Provide the (x, y) coordinate of the cell's center where the given text is located.  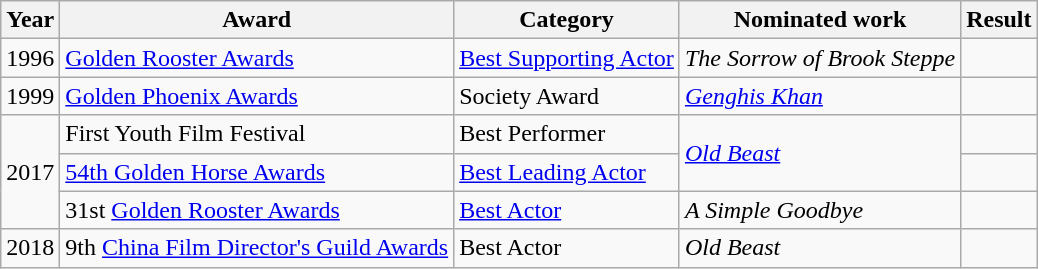
Result (999, 20)
Golden Phoenix Awards (257, 96)
Best Performer (567, 134)
Genghis Khan (820, 96)
9th China Film Director's Guild Awards (257, 248)
Best Supporting Actor (567, 58)
Golden Rooster Awards (257, 58)
1996 (30, 58)
1999 (30, 96)
The Sorrow of Brook Steppe (820, 58)
Best Leading Actor (567, 172)
Society Award (567, 96)
Year (30, 20)
Nominated work (820, 20)
2018 (30, 248)
First Youth Film Festival (257, 134)
54th Golden Horse Awards (257, 172)
A Simple Goodbye (820, 210)
2017 (30, 172)
Category (567, 20)
Award (257, 20)
31st Golden Rooster Awards (257, 210)
